Extract the (x, y) coordinate from the center of the cell holding the provided text.  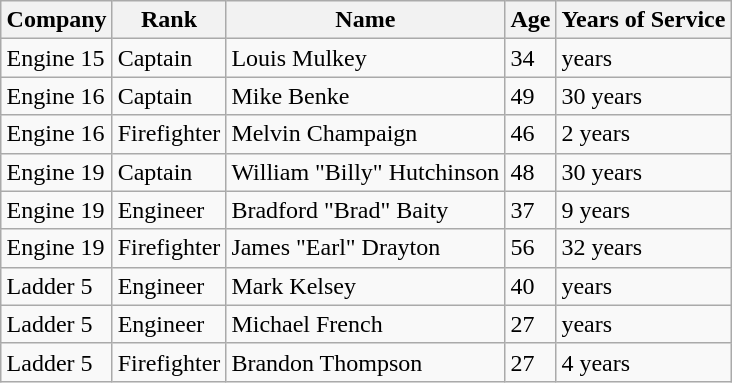
9 years (644, 210)
Company (56, 20)
4 years (644, 362)
Years of Service (644, 20)
Mike Benke (366, 96)
34 (530, 58)
Name (366, 20)
Louis Mulkey (366, 58)
37 (530, 210)
Age (530, 20)
Rank (169, 20)
40 (530, 286)
Mark Kelsey (366, 286)
Melvin Champaign (366, 134)
32 years (644, 248)
James "Earl" Drayton (366, 248)
2 years (644, 134)
William "Billy" Hutchinson (366, 172)
Engine 15 (56, 58)
46 (530, 134)
49 (530, 96)
56 (530, 248)
48 (530, 172)
Bradford "Brad" Baity (366, 210)
Michael French (366, 324)
Brandon Thompson (366, 362)
